Detect which cell encompasses the target text, then output its [X, Y] center coordinate. 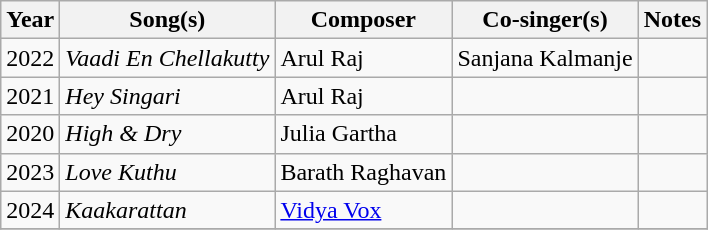
2020 [30, 134]
Song(s) [168, 20]
High & Dry [168, 134]
Co-singer(s) [545, 20]
Kaakarattan [168, 210]
Julia Gartha [364, 134]
2023 [30, 172]
Love Kuthu [168, 172]
Hey Singari [168, 96]
Year [30, 20]
Vidya Vox [364, 210]
2022 [30, 58]
Notes [672, 20]
Sanjana Kalmanje [545, 58]
2021 [30, 96]
Barath Raghavan [364, 172]
2024 [30, 210]
Vaadi En Chellakutty [168, 58]
Composer [364, 20]
